Scan for the cell matching the given text and deliver its (x, y) coordinate at center. 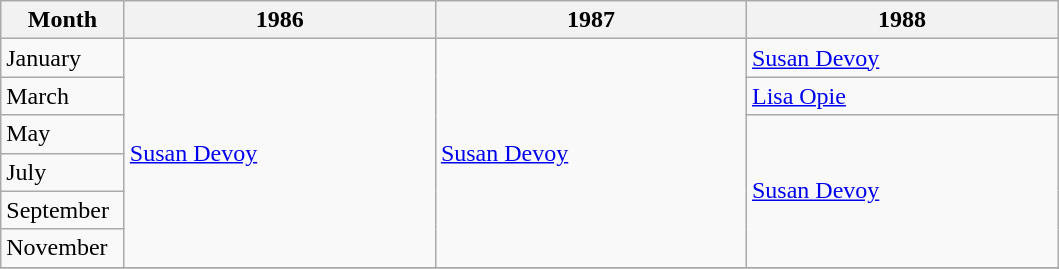
1988 (902, 20)
Month (63, 20)
January (63, 58)
March (63, 96)
July (63, 172)
1987 (590, 20)
Lisa Opie (902, 96)
November (63, 248)
September (63, 210)
May (63, 134)
1986 (280, 20)
